Locate the cell with the specified text and output its [X, Y] center coordinate. 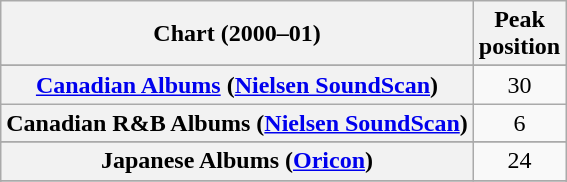
Chart (2000–01) [238, 34]
Canadian R&B Albums (Nielsen SoundScan) [238, 123]
Peakposition [519, 34]
24 [519, 161]
Canadian Albums (Nielsen SoundScan) [238, 85]
Japanese Albums (Oricon) [238, 161]
30 [519, 85]
6 [519, 123]
